Search for the cell housing the specified text and yield its [X, Y] center coordinate. 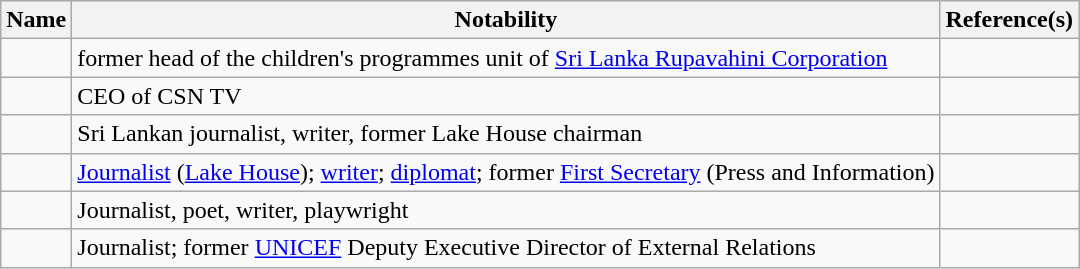
Name [36, 20]
Journalist, poet, writer, playwright [506, 210]
former head of the children's programmes unit of Sri Lanka Rupavahini Corporation [506, 58]
Reference(s) [1010, 20]
Journalist; former UNICEF Deputy Executive Director of External Relations [506, 248]
CEO of CSN TV [506, 96]
Sri Lankan journalist, writer, former Lake House chairman [506, 134]
Journalist (Lake House); writer; diplomat; former First Secretary (Press and Information) [506, 172]
Notability [506, 20]
